Provide the (X, Y) coordinate of the cell's center where the given text is located.  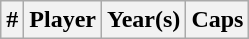
Caps (218, 20)
Year(s) (144, 20)
# (12, 20)
Player (63, 20)
